Locate the cell with the specified text and output its (X, Y) center coordinate. 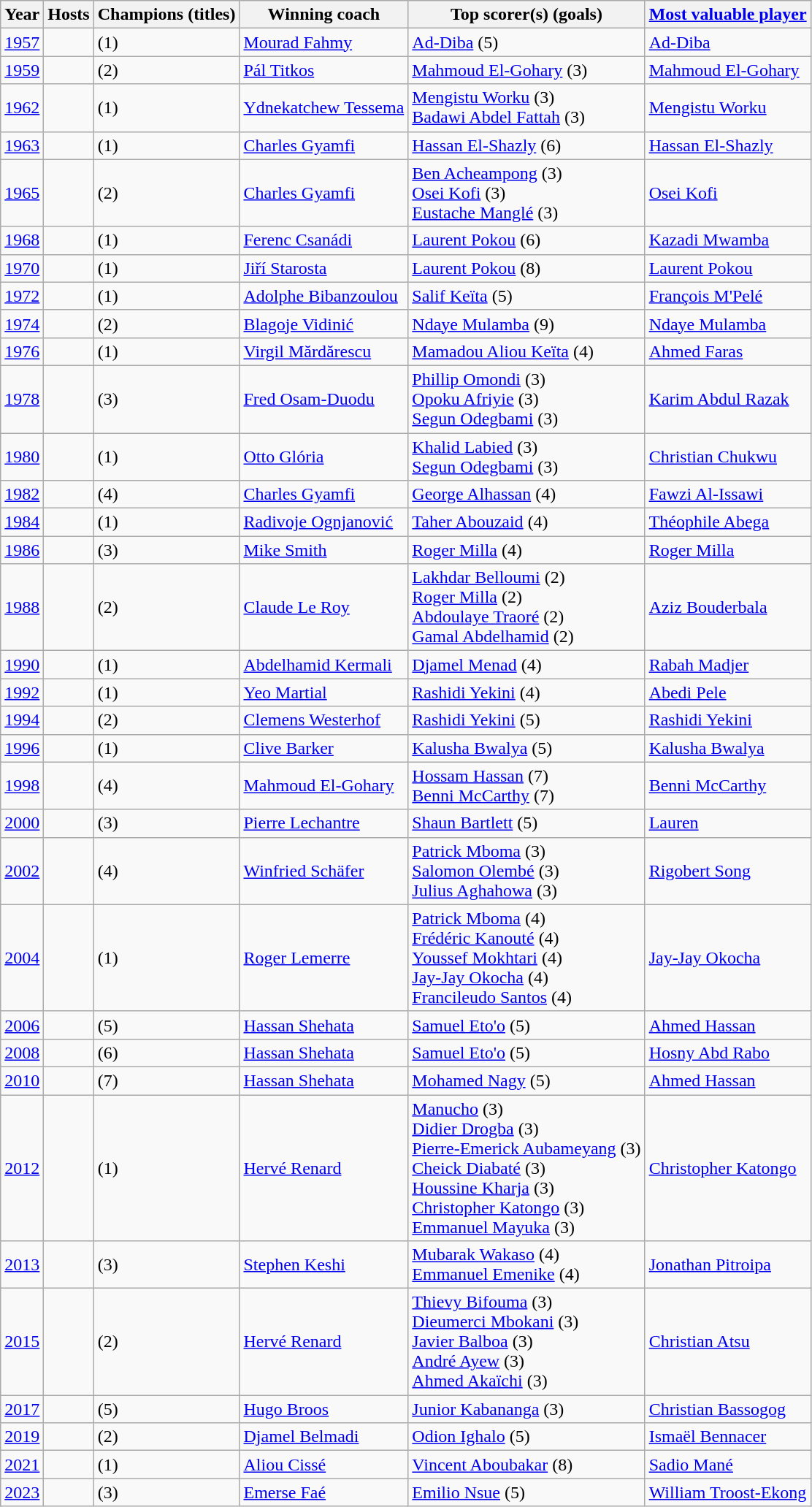
Laurent Pokou (8) (526, 268)
2017 (22, 1409)
Lakhdar Belloumi (2) Roger Milla (2) Abdoulaye Traoré (2) Gamal Abdelhamid (2) (526, 608)
Christopher Katongo (727, 1167)
Pierre Lechantre (324, 823)
Ndaye Mulamba (727, 324)
Clemens Westerhof (324, 720)
Yeo Martial (324, 693)
Sadio Mané (727, 1465)
Otto Glória (324, 456)
Year (22, 15)
Fawzi Al-Issawi (727, 495)
2010 (22, 1080)
Osei Kofi (727, 193)
Hosts (69, 15)
1990 (22, 665)
Ad-Diba (5) (526, 42)
Jiří Starosta (324, 268)
(6) (166, 1053)
1982 (22, 495)
Mamadou Aliou Keïta (4) (526, 351)
Stephen Keshi (324, 1265)
2002 (22, 871)
1976 (22, 351)
Roger Lemerre (324, 958)
Rashidi Yekini (727, 720)
Abdelhamid Kermali (324, 665)
Top scorer(s) (goals) (526, 15)
Patrick Mboma (3) Salomon Olembé (3) Julius Aghahowa (3) (526, 871)
Ad-Diba (727, 42)
2000 (22, 823)
Rigobert Song (727, 871)
1959 (22, 70)
Christian Atsu (727, 1342)
Claude Le Roy (324, 608)
1970 (22, 268)
1963 (22, 145)
Champions (titles) (166, 15)
Mohamed Nagy (5) (526, 1080)
Laurent Pokou (727, 268)
Kalusha Bwalya (5) (526, 748)
Théophile Abega (727, 522)
Hugo Broos (324, 1409)
François M'Pelé (727, 296)
Odion Ighalo (5) (526, 1437)
Mengistu Worku (3) Badawi Abdel Fattah (3) (526, 108)
Khalid Labied (3) Segun Odegbami (3) (526, 456)
2019 (22, 1437)
Benni McCarthy (727, 786)
Abedi Pele (727, 693)
1986 (22, 550)
Aziz Bouderbala (727, 608)
2008 (22, 1053)
1980 (22, 456)
Christian Bassogog (727, 1409)
2013 (22, 1265)
Jonathan Pitroipa (727, 1265)
Roger Milla (727, 550)
Emerse Faé (324, 1492)
2015 (22, 1342)
2023 (22, 1492)
1965 (22, 193)
1968 (22, 240)
Adolphe Bibanzoulou (324, 296)
Winfried Schäfer (324, 871)
Mourad Fahmy (324, 42)
(7) (166, 1080)
William Troost-Ekong (727, 1492)
George Alhassan (4) (526, 495)
Roger Milla (4) (526, 550)
Djamel Belmadi (324, 1437)
1974 (22, 324)
Taher Abouzaid (4) (526, 522)
Ismaël Bennacer (727, 1437)
Djamel Menad (4) (526, 665)
Christian Chukwu (727, 456)
1998 (22, 786)
1962 (22, 108)
Kalusha Bwalya (727, 748)
Clive Barker (324, 748)
Mike Smith (324, 550)
2021 (22, 1465)
1994 (22, 720)
Hossam Hassan (7) Benni McCarthy (7) (526, 786)
Mubarak Wakaso (4) Emmanuel Emenike (4) (526, 1265)
1984 (22, 522)
Pál Titkos (324, 70)
Rashidi Yekini (4) (526, 693)
Hosny Abd Rabo (727, 1053)
Rabah Madjer (727, 665)
1978 (22, 399)
2012 (22, 1167)
Virgil Mărdărescu (324, 351)
Hassan El-Shazly (727, 145)
Laurent Pokou (6) (526, 240)
Fred Osam-Duodu (324, 399)
Ndaye Mulamba (9) (526, 324)
Blagoje Vidinić (324, 324)
Radivoje Ognjanović (324, 522)
Ben Acheampong (3) Osei Kofi (3) Eustache Manglé (3) (526, 193)
Hassan El-Shazly (6) (526, 145)
Phillip Omondi (3) Opoku Afriyie (3) Segun Odegbami (3) (526, 399)
Shaun Bartlett (5) (526, 823)
Aliou Cissé (324, 1465)
Mengistu Worku (727, 108)
Vincent Aboubakar (8) (526, 1465)
Emilio Nsue (5) (526, 1492)
Patrick Mboma (4) Frédéric Kanouté (4) Youssef Mokhtari (4) Jay-Jay Okocha (4) Francileudo Santos (4) (526, 958)
Ahmed Faras (727, 351)
1972 (22, 296)
Jay-Jay Okocha (727, 958)
Lauren (727, 823)
1988 (22, 608)
Thievy Bifouma (3) Dieumerci Mbokani (3) Javier Balboa (3) André Ayew (3) Ahmed Akaïchi (3) (526, 1342)
1957 (22, 42)
Ferenc Csanádi (324, 240)
Salif Keïta (5) (526, 296)
Mahmoud El-Gohary (3) (526, 70)
1996 (22, 748)
2004 (22, 958)
1992 (22, 693)
Ydnekatchew Tessema (324, 108)
Manucho (3) Didier Drogba (3) Pierre-Emerick Aubameyang (3) Cheick Diabaté (3) Houssine Kharja (3) Christopher Katongo (3) Emmanuel Mayuka (3) (526, 1167)
Junior Kabananga (3) (526, 1409)
Most valuable player (727, 15)
Karim Abdul Razak (727, 399)
Kazadi Mwamba (727, 240)
Rashidi Yekini (5) (526, 720)
Winning coach (324, 15)
2006 (22, 1025)
